Detect which cell encompasses the target text, then output its (x, y) center coordinate. 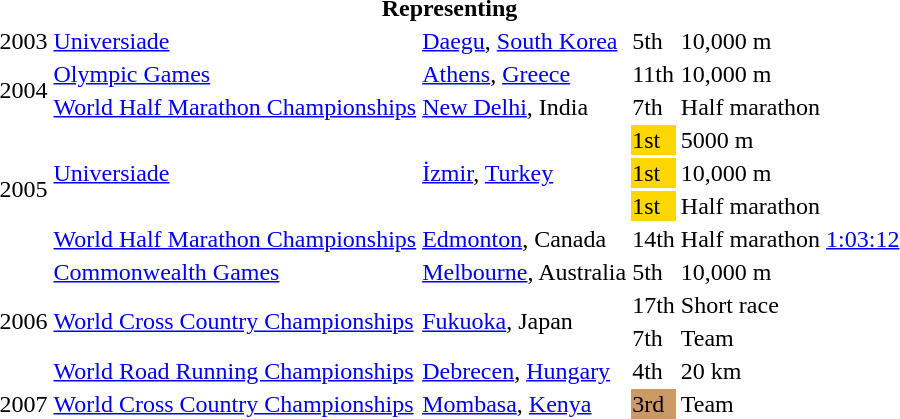
Edmonton, Canada (524, 239)
Commonwealth Games (235, 272)
World Road Running Championships (235, 371)
Short race (750, 305)
New Delhi, India (524, 107)
Daegu, South Korea (524, 41)
Olympic Games (235, 74)
Athens, Greece (524, 74)
İzmir, Turkey (524, 173)
14th (654, 239)
Fukuoka, Japan (524, 322)
3rd (654, 404)
Melbourne, Australia (524, 272)
20 km (750, 371)
5000 m (750, 140)
Debrecen, Hungary (524, 371)
11th (654, 74)
Mombasa, Kenya (524, 404)
4th (654, 371)
17th (654, 305)
